Output the [x, y] coordinate of the center of the cell containing the given text.  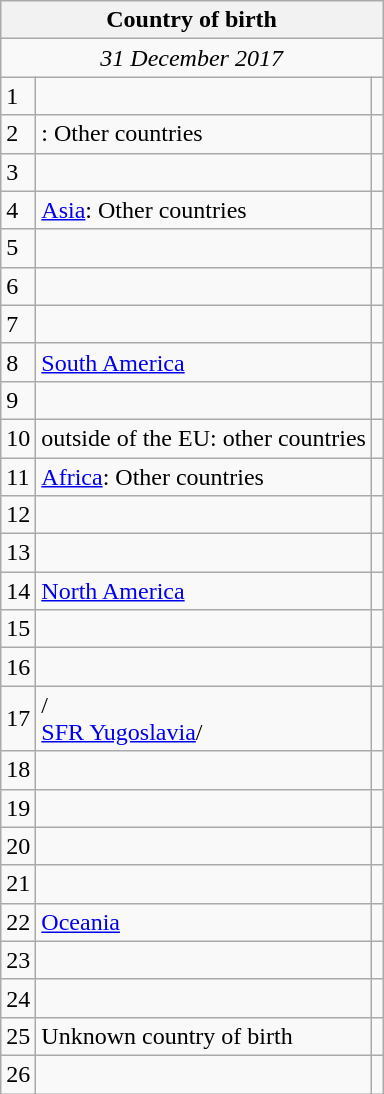
17 [18, 718]
11 [18, 477]
21 [18, 884]
23 [18, 960]
7 [18, 324]
31 December 2017 [192, 58]
8 [18, 362]
24 [18, 998]
6 [18, 286]
9 [18, 400]
South America [204, 362]
15 [18, 629]
22 [18, 922]
3 [18, 172]
18 [18, 770]
Asia: Other countries [204, 210]
/SFR Yugoslavia/ [204, 718]
Africa: Other countries [204, 477]
: Other countries [204, 134]
outside of the EU: other countries [204, 438]
1 [18, 96]
Unknown country of birth [204, 1036]
13 [18, 553]
Country of birth [192, 20]
20 [18, 846]
10 [18, 438]
12 [18, 515]
5 [18, 248]
25 [18, 1036]
26 [18, 1074]
16 [18, 667]
14 [18, 591]
North America [204, 591]
4 [18, 210]
Oceania [204, 922]
19 [18, 808]
2 [18, 134]
